Return (x, y) of the center of cell containing provided text 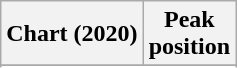
Chart (2020) (72, 34)
Peakposition (189, 34)
